Find where the given text appears and provide that cell's center as [X, Y] coordinate. 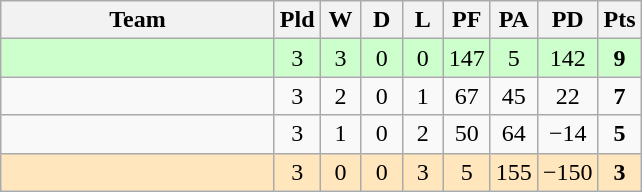
142 [568, 58]
Pld [297, 20]
Pts [620, 20]
64 [514, 134]
Team [138, 20]
D [382, 20]
50 [466, 134]
L [422, 20]
155 [514, 172]
7 [620, 96]
W [340, 20]
PD [568, 20]
−150 [568, 172]
−14 [568, 134]
22 [568, 96]
67 [466, 96]
45 [514, 96]
9 [620, 58]
PA [514, 20]
PF [466, 20]
147 [466, 58]
